Identify which cell holds the provided text, then report its (X, Y) central coordinate. 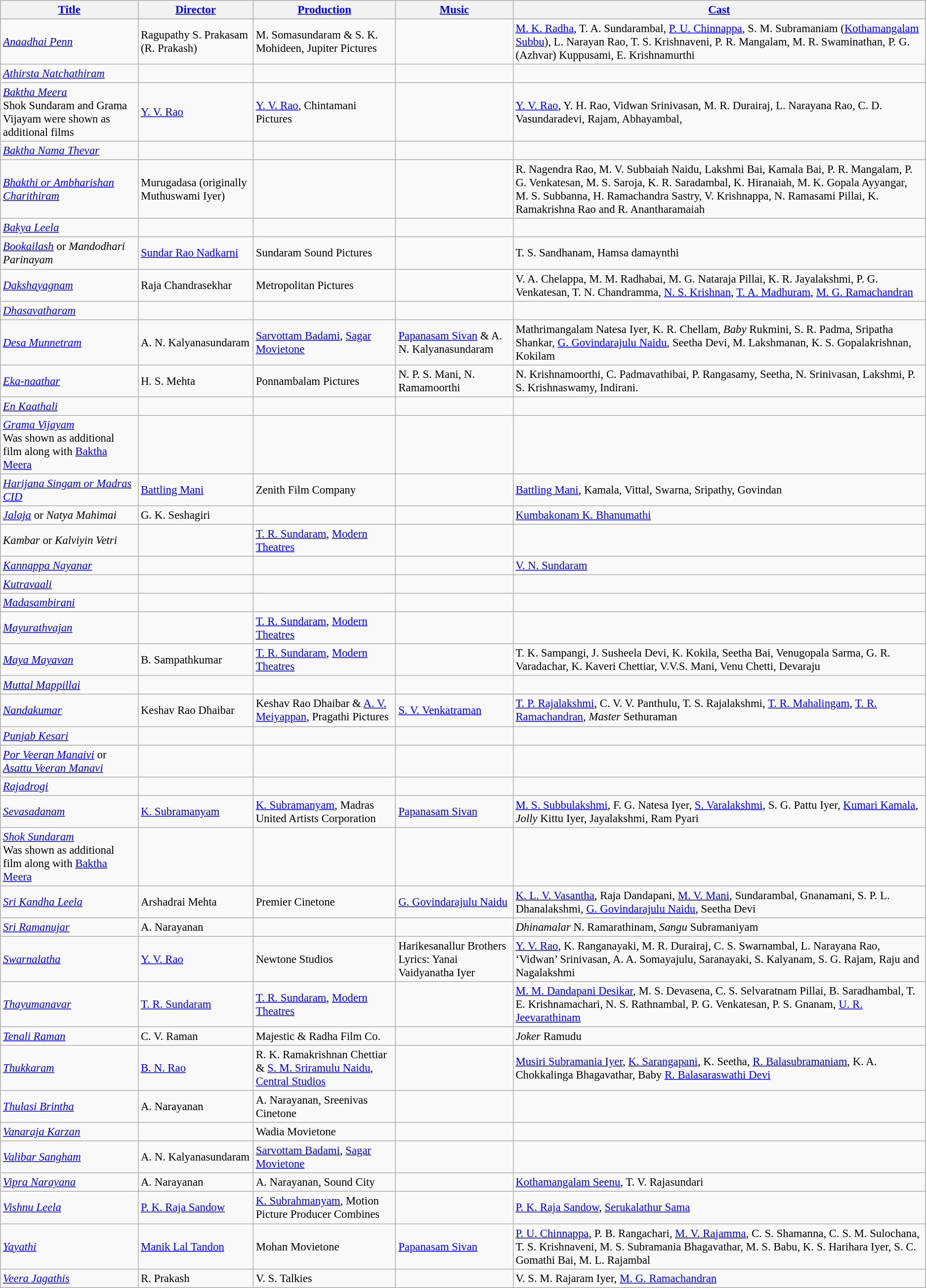
Battling Mani, Kamala, Vittal, Swarna, Sripathy, Govindan (719, 490)
V. S. M. Rajaram Iyer, M. G. Ramachandran (719, 1278)
Eka-naathar (69, 380)
Y. V. Rao, Y. H. Rao, Vidwan Srinivasan, M. R. Durairaj, L. Narayana Rao, C. D. Vasundaradevi, Rajam, Abhayambal, (719, 113)
Music (455, 10)
Majestic & Radha Film Co. (324, 1037)
A. Narayanan, Sreenivas Cinetone (324, 1107)
Sri Ramanujar (69, 927)
Vishnu Leela (69, 1207)
Yayathi (69, 1246)
Punjab Kesari (69, 736)
Kutravaali (69, 584)
Valibar Sangham (69, 1157)
Battling Mani (196, 490)
Jalaja or Natya Mahimai (69, 515)
Manik Lal Tandon (196, 1246)
Desa Munnetram (69, 342)
Veera Jagathis (69, 1278)
Madasambirani (69, 603)
G. K. Seshagiri (196, 515)
Tenali Raman (69, 1037)
Dhasavatharam (69, 310)
P. K. Raja Sandow (196, 1207)
B. Sampathkumar (196, 660)
Title (69, 10)
Maya Mayavan (69, 660)
M. S. Subbulakshmi, F. G. Natesa Iyer, S. Varalakshmi, S. G. Pattu Iyer, Kumari Kamala, Jolly Kittu Iyer, Jayalakshmi, Ram Pyari (719, 811)
Y. V. Rao, Chintamani Pictures (324, 113)
Murugadasa (originally Muthuswami Iyer) (196, 190)
Swarnalatha (69, 959)
T. K. Sampangi, J. Susheela Devi, K. Kokila, Seetha Bai, Venugopala Sarma, G. R. Varadachar, K. Kaveri Chettiar, V.V.S. Mani, Venu Chetti, Devaraju (719, 660)
Arshadrai Mehta (196, 902)
En Kaathali (69, 406)
Papanasam Sivan & A. N. Kalyanasundaram (455, 342)
N. P. S. Mani, N. Ramamoorthi (455, 380)
Sundaram Sound Pictures (324, 253)
R. Prakash (196, 1278)
Musiri Subramania Iyer, K. Sarangapani, K. Seetha, R. Balasubramaniam, K. A. Chokkalinga Bhagavathar, Baby R. Balasaraswathi Devi (719, 1068)
Bakya Leela (69, 228)
B. N. Rao (196, 1068)
Kannappa Nayanar (69, 566)
T. P. Rajalakshmi, C. V. V. Panthulu, T. S. Rajalakshmi, T. R. Mahalingam, T. R. Ramachandran, Master Sethuraman (719, 710)
Athirsta Natchathiram (69, 74)
Anaadhai Penn (69, 42)
Ponnambalam Pictures (324, 380)
K. Subramanyam (196, 811)
Cast (719, 10)
Thulasi Brintha (69, 1107)
Metropolitan Pictures (324, 286)
Keshav Rao Dhaibar (196, 710)
Joker Ramudu (719, 1037)
T. R. Sundaram (196, 1004)
K. Subramanyam, Madras United Artists Corporation (324, 811)
R. K. Ramakrishnan Chettiar & S. M. Sriramulu Naidu, Central Studios (324, 1068)
Thayumanavar (69, 1004)
K. Subrahmanyam, Motion Picture Producer Combines (324, 1207)
Por Veeran Manaivi or Asattu Veeran Manavi (69, 761)
Harikesanallur BrothersLyrics: Yanai Vaidyanatha Iyer (455, 959)
Thukkaram (69, 1068)
Vanaraja Karzan (69, 1132)
Bookailash or Mandodhari Parinayam (69, 253)
Sri Kandha Leela (69, 902)
A. Narayanan, Sound City (324, 1182)
Harijana Singam or Madras CID (69, 490)
N. Krishnamoorthi, C. Padmavathibai, P. Rangasamy, Seetha, N. Srinivasan, Lakshmi, P. S. Krishnaswamy, Indirani. (719, 380)
Rajadrogi (69, 786)
C. V. Raman (196, 1037)
Mayurathvajan (69, 628)
Director (196, 10)
Dhinamalar N. Ramarathinam, Sangu Subramaniyam (719, 927)
Sundar Rao Nadkarni (196, 253)
G. Govindarajulu Naidu (455, 902)
Kothamangalam Seenu, T. V. Rajasundari (719, 1182)
M. Somasundaram & S. K. Mohideen, Jupiter Pictures (324, 42)
Premier Cinetone (324, 902)
Baktha Nama Thevar (69, 151)
V. S. Talkies (324, 1278)
K. L. V. Vasantha, Raja Dandapani, M. V. Mani, Sundarambal, Gnanamani, S. P. L. Dhanalakshmi, G. Govindarajulu Naidu, Seetha Devi (719, 902)
Ragupathy S. Prakasam (R. Prakash) (196, 42)
Raja Chandrasekhar (196, 286)
Sevasadanam (69, 811)
Kumbakonam K. Bhanumathi (719, 515)
Wadia Movietone (324, 1132)
Newtone Studios (324, 959)
Production (324, 10)
Mohan Movietone (324, 1246)
Kambar or Kalviyin Vetri (69, 540)
Muttal Mappillai (69, 685)
V. N. Sundaram (719, 566)
S. V. Venkatraman (455, 710)
T. S. Sandhanam, Hamsa damaynthi (719, 253)
Zenith Film Company (324, 490)
Nandakumar (69, 710)
Bhakthi or Ambharishan Charithiram (69, 190)
Dakshayagnam (69, 286)
Keshav Rao Dhaibar & A. V. Meiyappan, Pragathi Pictures (324, 710)
Shok SundaramWas shown as additional film along with Baktha Meera (69, 857)
Grama VijayamWas shown as additional film along with Baktha Meera (69, 445)
Baktha MeeraShok Sundaram and Grama Vijayam were shown as additional films (69, 113)
H. S. Mehta (196, 380)
P. K. Raja Sandow, Serukalathur Sama (719, 1207)
Vipra Narayana (69, 1182)
